Capture the cell that displays the provided text and extract its [X, Y] central coordinate. 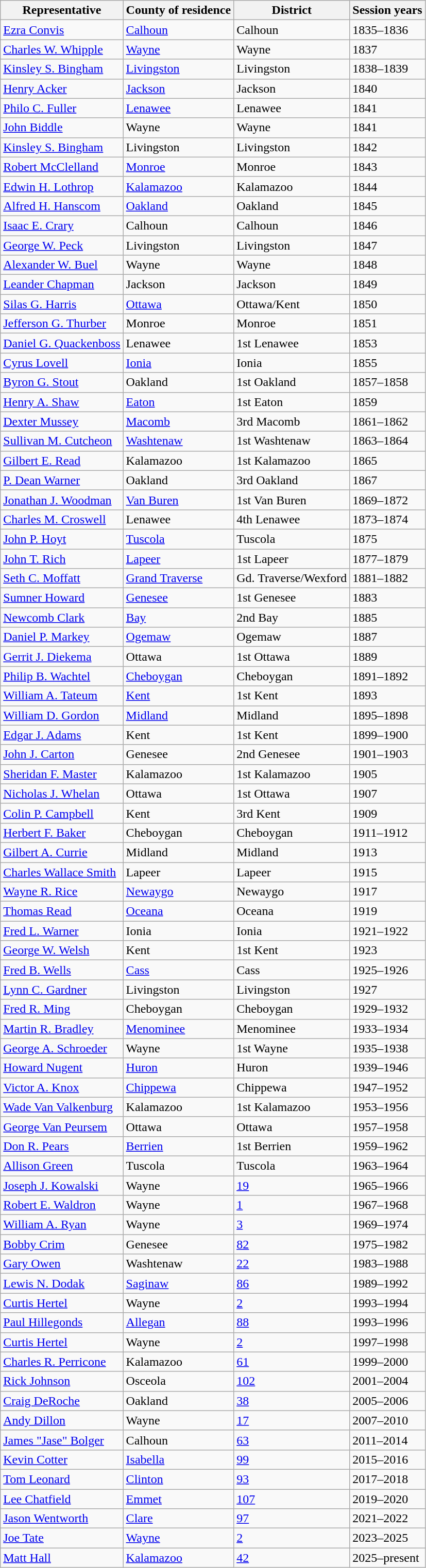
1921–1922 [387, 931]
Philo C. Fuller [62, 108]
Charles M. Croswell [62, 519]
2007–2010 [387, 1420]
3rd Macomb [292, 421]
1887 [387, 637]
Joseph J. Kowalski [62, 1185]
1865 [387, 461]
County of residence [178, 10]
Berrien [178, 1146]
1935–1938 [387, 1048]
Charles Wallace Smith [62, 872]
Daniel G. Quackenboss [62, 343]
Cyrus Lovell [62, 363]
Philip B. Wachtel [62, 676]
1913 [387, 852]
1st Lenawee [292, 343]
Charles R. Perricone [62, 1362]
2015–2016 [387, 1459]
Jonathan J. Woodman [62, 500]
Daniel P. Markey [62, 637]
1837 [387, 49]
District [292, 10]
1927 [387, 990]
3rd Oakland [292, 480]
Alexander W. Buel [62, 265]
63 [292, 1440]
Gd. Traverse/Wexford [292, 578]
Byron G. Stout [62, 382]
Osceola [178, 1381]
1925–1926 [387, 970]
Rick Johnson [62, 1381]
George Van Peursem [62, 1126]
1947–1952 [387, 1087]
1867 [387, 480]
1859 [387, 402]
1st Lapeer [292, 558]
2025–present [387, 1558]
1917 [387, 892]
1861–1862 [387, 421]
Gilbert A. Currie [62, 852]
102 [292, 1381]
1846 [387, 225]
William D. Gordon [62, 715]
Edwin H. Lothrop [62, 186]
1993–1996 [387, 1323]
Henry Acker [62, 89]
2017–2018 [387, 1479]
Victor A. Knox [62, 1087]
George A. Schroeder [62, 1048]
42 [292, 1558]
1843 [387, 167]
86 [292, 1283]
James "Jase" Bolger [62, 1440]
Wayne R. Rice [62, 892]
1851 [387, 324]
Dexter Mussey [62, 421]
Alfred H. Hanscom [62, 206]
82 [292, 1244]
Leander Chapman [62, 285]
Lewis N. Dodak [62, 1283]
John Biddle [62, 128]
Gary Owen [62, 1264]
Fred R. Ming [62, 1009]
1842 [387, 147]
Fred B. Wells [62, 970]
1849 [387, 285]
1953–1956 [387, 1107]
Lee Chatfield [62, 1499]
1939–1946 [387, 1068]
1963–1964 [387, 1166]
Jason Wentworth [62, 1519]
1857–1858 [387, 382]
Newcomb Clark [62, 618]
John T. Rich [62, 558]
1863–1864 [387, 441]
1889 [387, 657]
1885 [387, 618]
William A. Ryan [62, 1225]
Nicholas J. Whelan [62, 794]
Macomb [178, 421]
Thomas Read [62, 911]
Bobby Crim [62, 1244]
Robert E. Waldron [62, 1205]
Saginaw [178, 1283]
1989–1992 [387, 1283]
1848 [387, 265]
Matt Hall [62, 1558]
1st Washtenaw [292, 441]
1959–1962 [387, 1146]
Allegan [178, 1323]
Seth C. Moffatt [62, 578]
2011–2014 [387, 1440]
1893 [387, 696]
1929–1932 [387, 1009]
2nd Genesee [292, 754]
Van Buren [178, 500]
1835–1836 [387, 30]
1875 [387, 539]
Howard Nugent [62, 1068]
Gilbert E. Read [62, 461]
Kevin Cotter [62, 1459]
1919 [387, 911]
Ottawa/Kent [292, 304]
Wade Van Valkenburg [62, 1107]
John P. Hoyt [62, 539]
1st Oakland [292, 382]
1883 [387, 598]
1915 [387, 872]
1957–1958 [387, 1126]
Tom Leonard [62, 1479]
1911–1912 [387, 833]
Ezra Convis [62, 30]
1969–1974 [387, 1225]
99 [292, 1459]
1877–1879 [387, 558]
Sumner Howard [62, 598]
1967–1968 [387, 1205]
1965–1966 [387, 1185]
Charles W. Whipple [62, 49]
1838–1839 [387, 69]
22 [292, 1264]
1844 [387, 186]
Gerrit J. Diekema [62, 657]
Bay [178, 618]
Henry A. Shaw [62, 402]
19 [292, 1185]
William A. Tateum [62, 696]
Eaton [178, 402]
97 [292, 1519]
3rd Kent [292, 813]
Emmet [178, 1499]
1933–1934 [387, 1029]
1845 [387, 206]
Joe Tate [62, 1538]
Isaac E. Crary [62, 225]
1975–1982 [387, 1244]
1st Wayne [292, 1048]
John J. Carton [62, 754]
1899–1900 [387, 735]
Jefferson G. Thurber [62, 324]
1891–1892 [387, 676]
1847 [387, 245]
Colin P. Campbell [62, 813]
1999–2000 [387, 1362]
Sheridan F. Master [62, 774]
1840 [387, 89]
38 [292, 1401]
1850 [387, 304]
Allison Green [62, 1166]
1881–1882 [387, 578]
1983–1988 [387, 1264]
Isabella [178, 1459]
1st Van Buren [292, 500]
1st Eaton [292, 402]
Don R. Pears [62, 1146]
1 [292, 1205]
2nd Bay [292, 618]
Clinton [178, 1479]
1853 [387, 343]
George W. Peck [62, 245]
1905 [387, 774]
Paul Hillegonds [62, 1323]
Sullivan M. Cutcheon [62, 441]
2023–2025 [387, 1538]
1901–1903 [387, 754]
Fred L. Warner [62, 931]
1869–1872 [387, 500]
2005–2006 [387, 1401]
93 [292, 1479]
1997–1998 [387, 1342]
2019–2020 [387, 1499]
1895–1898 [387, 715]
1st Genesee [292, 598]
Clare [178, 1519]
2021–2022 [387, 1519]
Craig DeRoche [62, 1401]
1923 [387, 950]
Silas G. Harris [62, 304]
4th Lenawee [292, 519]
Andy Dillon [62, 1420]
17 [292, 1420]
88 [292, 1323]
1909 [387, 813]
Martin R. Bradley [62, 1029]
2001–2004 [387, 1381]
Session years [387, 10]
3 [292, 1225]
1855 [387, 363]
Robert McClelland [62, 167]
1st Berrien [292, 1146]
Lynn C. Gardner [62, 990]
Grand Traverse [178, 578]
Representative [62, 10]
107 [292, 1499]
1873–1874 [387, 519]
Herbert F. Baker [62, 833]
61 [292, 1362]
1993–1994 [387, 1303]
Edgar J. Adams [62, 735]
George W. Welsh [62, 950]
1907 [387, 794]
P. Dean Warner [62, 480]
